From the cell containing the given text, extract its center point as [x, y] coordinate. 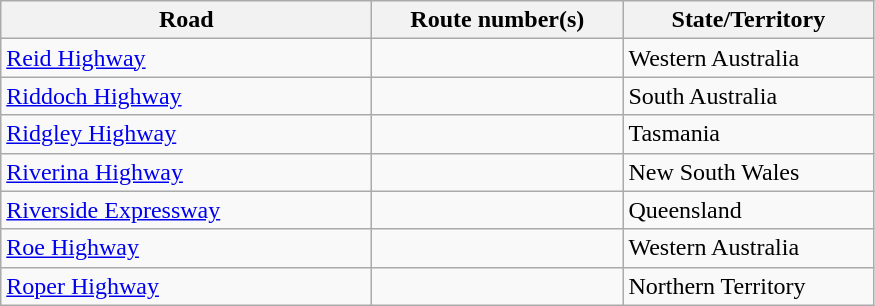
Roper Highway [186, 286]
Northern Territory [748, 286]
Route number(s) [498, 20]
Road [186, 20]
Queensland [748, 210]
New South Wales [748, 172]
Tasmania [748, 134]
Ridgley Highway [186, 134]
Riddoch Highway [186, 96]
Riverside Expressway [186, 210]
South Australia [748, 96]
State/Territory [748, 20]
Reid Highway [186, 58]
Roe Highway [186, 248]
Riverina Highway [186, 172]
